Return the [x, y] coordinate for the center point of the cell that contains the specified text.  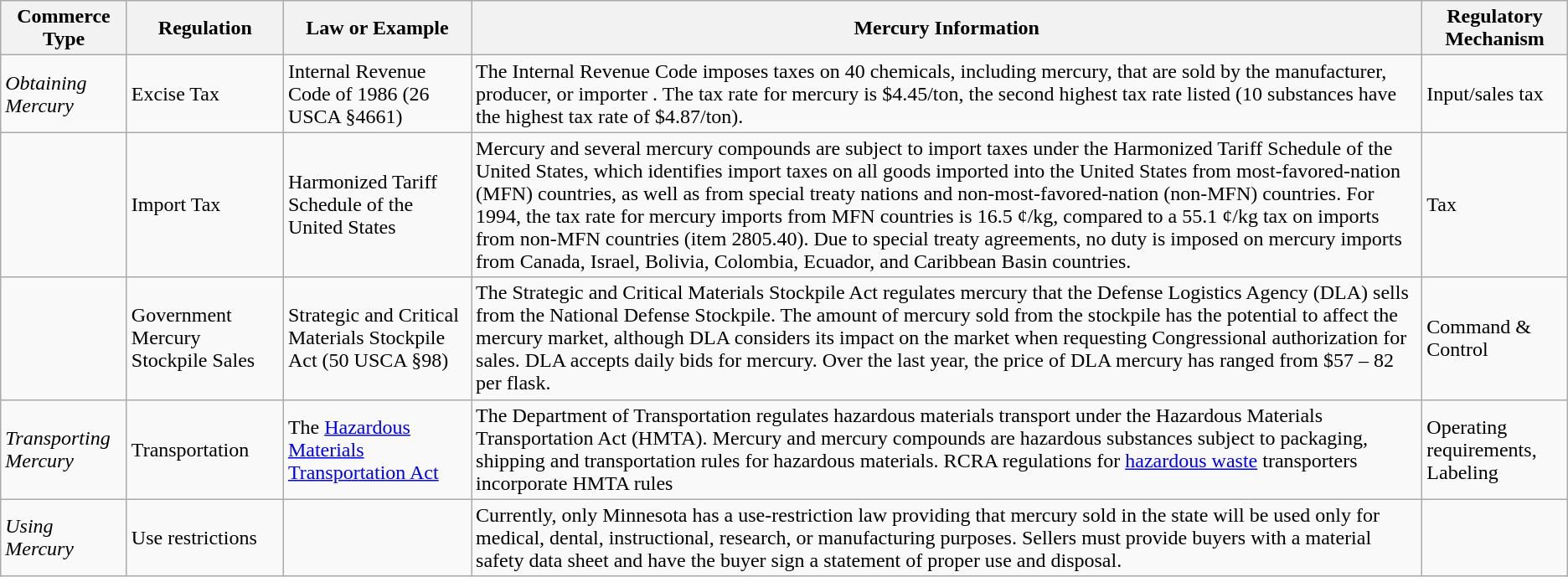
Regulation [204, 28]
Obtaining Mercury [64, 94]
Transporting Mercury [64, 449]
Using Mercury [64, 538]
Input/sales tax [1494, 94]
Operating requirements, Labeling [1494, 449]
Strategic and Critical Materials Stockpile Act (50 USCA §98) [377, 338]
Tax [1494, 204]
Internal Revenue Code of 1986 (26 USCA §4661) [377, 94]
The Hazardous Materials Transportation Act [377, 449]
Harmonized Tariff Schedule of the United States [377, 204]
Law or Example [377, 28]
Mercury Information [946, 28]
Government Mercury Stockpile Sales [204, 338]
Command & Control [1494, 338]
Commerce Type [64, 28]
Excise Tax [204, 94]
Import Tax [204, 204]
Regulatory Mechanism [1494, 28]
Transportation [204, 449]
Use restrictions [204, 538]
